Locate the cell with the specified text and output its [X, Y] center coordinate. 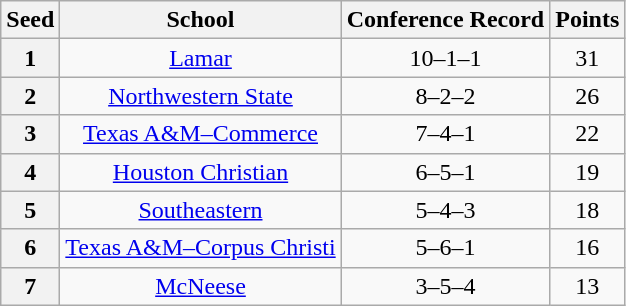
7–4–1 [446, 134]
4 [30, 172]
5–6–1 [446, 248]
26 [588, 96]
18 [588, 210]
Texas A&M–Corpus Christi [200, 248]
7 [30, 286]
6 [30, 248]
1 [30, 58]
Lamar [200, 58]
Southeastern [200, 210]
6–5–1 [446, 172]
5 [30, 210]
22 [588, 134]
Houston Christian [200, 172]
McNeese [200, 286]
10–1–1 [446, 58]
2 [30, 96]
Conference Record [446, 20]
School [200, 20]
8–2–2 [446, 96]
3–5–4 [446, 286]
13 [588, 286]
Seed [30, 20]
16 [588, 248]
Points [588, 20]
3 [30, 134]
5–4–3 [446, 210]
19 [588, 172]
Texas A&M–Commerce [200, 134]
31 [588, 58]
Northwestern State [200, 96]
